Locate the cell with the specified text and output its [x, y] center coordinate. 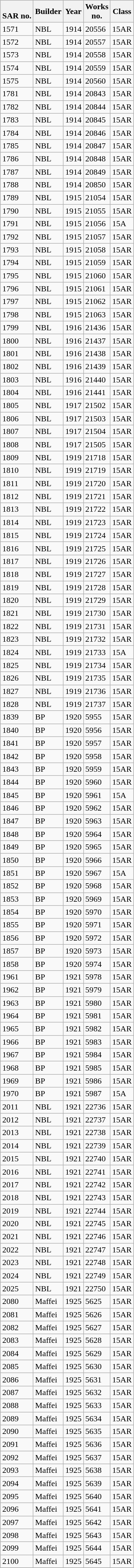
21057 [97, 237]
20560 [97, 81]
5637 [97, 1457]
20846 [97, 133]
21730 [97, 613]
21737 [97, 704]
1968 [17, 1068]
5639 [97, 1483]
22744 [97, 1211]
21062 [97, 302]
22749 [97, 1276]
2098 [17, 1535]
21055 [97, 211]
5970 [97, 912]
1575 [17, 81]
1781 [17, 94]
21440 [97, 380]
1784 [17, 133]
1850 [17, 860]
1800 [17, 340]
1841 [17, 743]
1807 [17, 432]
1846 [17, 808]
1811 [17, 483]
2081 [17, 1315]
20850 [97, 185]
21734 [97, 665]
1804 [17, 393]
5966 [97, 860]
1791 [17, 224]
5974 [97, 964]
1845 [17, 795]
1812 [17, 496]
1839 [17, 717]
21054 [97, 198]
1815 [17, 535]
1783 [17, 120]
20558 [97, 55]
2020 [17, 1224]
21723 [97, 522]
21719 [97, 470]
1965 [17, 1029]
2094 [17, 1483]
1806 [17, 419]
5978 [97, 977]
22740 [97, 1159]
5635 [97, 1432]
1792 [17, 237]
21436 [97, 328]
5982 [97, 1029]
2099 [17, 1548]
1962 [17, 990]
21732 [97, 639]
1818 [17, 574]
1573 [17, 55]
5627 [97, 1327]
2025 [17, 1289]
5964 [97, 834]
21728 [97, 587]
5987 [97, 1094]
1849 [17, 847]
5629 [97, 1353]
21438 [97, 353]
21722 [97, 509]
1963 [17, 1003]
5971 [97, 925]
5984 [97, 1055]
2014 [17, 1146]
21721 [97, 496]
21733 [97, 652]
1785 [17, 146]
1789 [17, 198]
5959 [97, 769]
5983 [97, 1042]
5967 [97, 873]
1802 [17, 366]
21726 [97, 561]
2016 [17, 1172]
1788 [17, 185]
5986 [97, 1081]
1808 [17, 445]
5643 [97, 1535]
5631 [97, 1379]
5956 [97, 730]
5644 [97, 1548]
5969 [97, 899]
1823 [17, 639]
1855 [17, 925]
1967 [17, 1055]
1826 [17, 678]
2021 [17, 1237]
1574 [17, 68]
1824 [17, 652]
20844 [97, 107]
1852 [17, 886]
Year [73, 12]
5630 [97, 1366]
2092 [17, 1457]
1851 [17, 873]
1817 [17, 561]
5636 [97, 1444]
1843 [17, 769]
1820 [17, 600]
22739 [97, 1146]
20559 [97, 68]
22745 [97, 1224]
2018 [17, 1197]
1793 [17, 250]
2100 [17, 1561]
20557 [97, 42]
1797 [17, 302]
2095 [17, 1496]
5985 [97, 1068]
5633 [97, 1405]
21731 [97, 626]
1856 [17, 938]
21441 [97, 393]
1801 [17, 353]
1964 [17, 1016]
SAR no. [17, 12]
21060 [97, 276]
21056 [97, 224]
2084 [17, 1353]
21505 [97, 445]
1814 [17, 522]
22741 [97, 1172]
20847 [97, 146]
5963 [97, 821]
22742 [97, 1185]
21736 [97, 691]
21727 [97, 574]
2093 [17, 1470]
2022 [17, 1250]
2089 [17, 1418]
1825 [17, 665]
21718 [97, 458]
1805 [17, 406]
20848 [97, 159]
1822 [17, 626]
2012 [17, 1120]
1816 [17, 548]
2024 [17, 1276]
5965 [97, 847]
1969 [17, 1081]
1798 [17, 315]
1821 [17, 613]
Worksno. [97, 12]
21063 [97, 315]
21735 [97, 678]
21059 [97, 263]
1858 [17, 964]
5642 [97, 1522]
20845 [97, 120]
22737 [97, 1120]
2097 [17, 1522]
1842 [17, 756]
1840 [17, 730]
22750 [97, 1289]
5625 [97, 1302]
21724 [97, 535]
22746 [97, 1237]
1857 [17, 951]
2085 [17, 1366]
Builder [48, 12]
2017 [17, 1185]
21437 [97, 340]
5981 [97, 1016]
5980 [97, 1003]
1796 [17, 289]
1786 [17, 159]
5626 [97, 1315]
21061 [97, 289]
2096 [17, 1509]
21439 [97, 366]
21729 [97, 600]
1782 [17, 107]
2080 [17, 1302]
5972 [97, 938]
5961 [97, 795]
5632 [97, 1392]
21058 [97, 250]
2086 [17, 1379]
1813 [17, 509]
5979 [97, 990]
21720 [97, 483]
1847 [17, 821]
1810 [17, 470]
21503 [97, 419]
22747 [97, 1250]
20843 [97, 94]
22743 [97, 1197]
1795 [17, 276]
1819 [17, 587]
5957 [97, 743]
5955 [97, 717]
1853 [17, 899]
2013 [17, 1133]
5640 [97, 1496]
2023 [17, 1263]
1790 [17, 211]
1828 [17, 704]
1794 [17, 263]
21725 [97, 548]
2082 [17, 1327]
5973 [97, 951]
5645 [97, 1561]
5958 [97, 756]
1572 [17, 42]
2087 [17, 1392]
1799 [17, 328]
1854 [17, 912]
1966 [17, 1042]
2090 [17, 1432]
5628 [97, 1340]
2083 [17, 1340]
1848 [17, 834]
2015 [17, 1159]
Class [122, 12]
20556 [97, 29]
22736 [97, 1107]
5638 [97, 1470]
1571 [17, 29]
5962 [97, 808]
1961 [17, 977]
2091 [17, 1444]
2088 [17, 1405]
1844 [17, 782]
22738 [97, 1133]
21504 [97, 432]
5960 [97, 782]
20849 [97, 172]
1803 [17, 380]
5968 [97, 886]
1809 [17, 458]
2019 [17, 1211]
5634 [97, 1418]
21502 [97, 406]
5641 [97, 1509]
2011 [17, 1107]
22748 [97, 1263]
1827 [17, 691]
1787 [17, 172]
1970 [17, 1094]
